Identify which cell holds the provided text, then report its [X, Y] central coordinate. 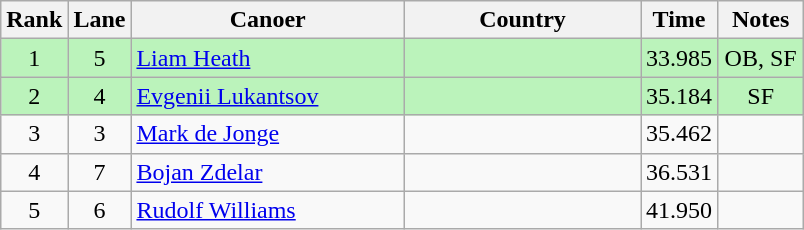
Country [522, 20]
Notes [761, 20]
Rudolf Williams [268, 210]
Canoer [268, 20]
OB, SF [761, 58]
33.985 [680, 58]
Bojan Zdelar [268, 172]
6 [100, 210]
35.462 [680, 134]
Rank [34, 20]
1 [34, 58]
Time [680, 20]
7 [100, 172]
Mark de Jonge [268, 134]
35.184 [680, 96]
41.950 [680, 210]
36.531 [680, 172]
SF [761, 96]
2 [34, 96]
Evgenii Lukantsov [268, 96]
Lane [100, 20]
Liam Heath [268, 58]
